For the text-containing cell, return its midpoint in [X, Y] coordinate format. 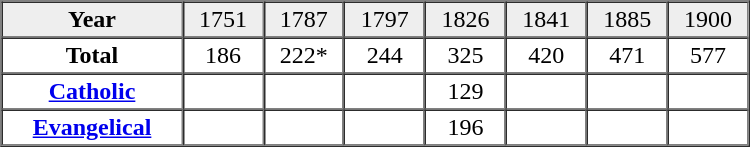
Total [92, 56]
129 [466, 92]
Year [92, 20]
471 [628, 56]
1787 [304, 20]
Catholic [92, 92]
222* [304, 56]
196 [466, 128]
1885 [628, 20]
420 [546, 56]
244 [384, 56]
1797 [384, 20]
1826 [466, 20]
186 [224, 56]
325 [466, 56]
1841 [546, 20]
1900 [708, 20]
Evangelical [92, 128]
577 [708, 56]
1751 [224, 20]
